Output the [X, Y] coordinate of the center of the cell containing the given text.  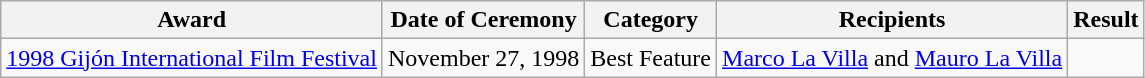
Best Feature [651, 58]
Category [651, 20]
1998 Gijón International Film Festival [192, 58]
Marco La Villa and Mauro La Villa [892, 58]
Date of Ceremony [483, 20]
Recipients [892, 20]
Award [192, 20]
November 27, 1998 [483, 58]
Result [1106, 20]
